Search for the cell housing the specified text and yield its (x, y) center coordinate. 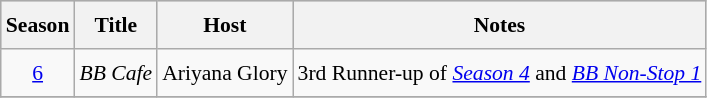
Ariyana Glory (224, 73)
3rd Runner-up of Season 4 and BB Non-Stop 1 (500, 73)
Notes (500, 25)
6 (38, 73)
Host (224, 25)
Title (116, 25)
BB Cafe (116, 73)
Season (38, 25)
